Extract the [X, Y] coordinate from the center of the cell holding the provided text.  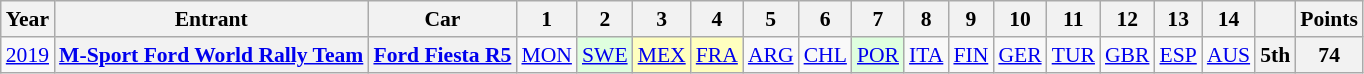
ITA [926, 55]
ARG [771, 55]
13 [1178, 19]
74 [1329, 55]
AUS [1228, 55]
11 [1074, 19]
9 [970, 19]
1 [546, 19]
Entrant [211, 19]
Car [442, 19]
7 [878, 19]
10 [1020, 19]
8 [926, 19]
Year [28, 19]
M-Sport Ford World Rally Team [211, 55]
6 [826, 19]
4 [717, 19]
TUR [1074, 55]
ESP [1178, 55]
5th [1275, 55]
5 [771, 19]
3 [662, 19]
MEX [662, 55]
14 [1228, 19]
SWE [605, 55]
GER [1020, 55]
2 [605, 19]
FIN [970, 55]
POR [878, 55]
MON [546, 55]
2019 [28, 55]
12 [1128, 19]
Points [1329, 19]
GBR [1128, 55]
FRA [717, 55]
Ford Fiesta R5 [442, 55]
CHL [826, 55]
